Return [X, Y] of the center of cell containing provided text 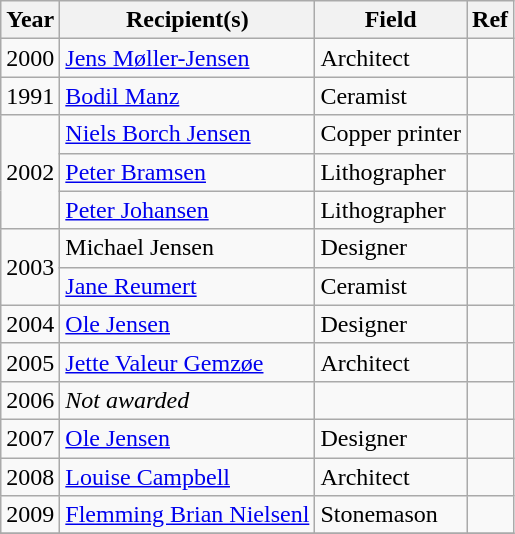
2002 [30, 172]
Stonemason [391, 515]
2008 [30, 477]
Jette Valeur Gemzøe [188, 362]
Flemming Brian Nielsenl [188, 515]
Field [391, 20]
2004 [30, 324]
Bodil Manz [188, 96]
Michael Jensen [188, 248]
Copper printer [391, 134]
2000 [30, 58]
Ref [490, 20]
2006 [30, 400]
Peter Johansen [188, 210]
2007 [30, 438]
Not awarded [188, 400]
Recipient(s) [188, 20]
Peter Bramsen [188, 172]
1991 [30, 96]
2003 [30, 267]
Jane Reumert [188, 286]
Jens Møller-Jensen [188, 58]
Niels Borch Jensen [188, 134]
Louise Campbell [188, 477]
2005 [30, 362]
2009 [30, 515]
Year [30, 20]
